Find where the given text appears and provide that cell's center as (x, y) coordinate. 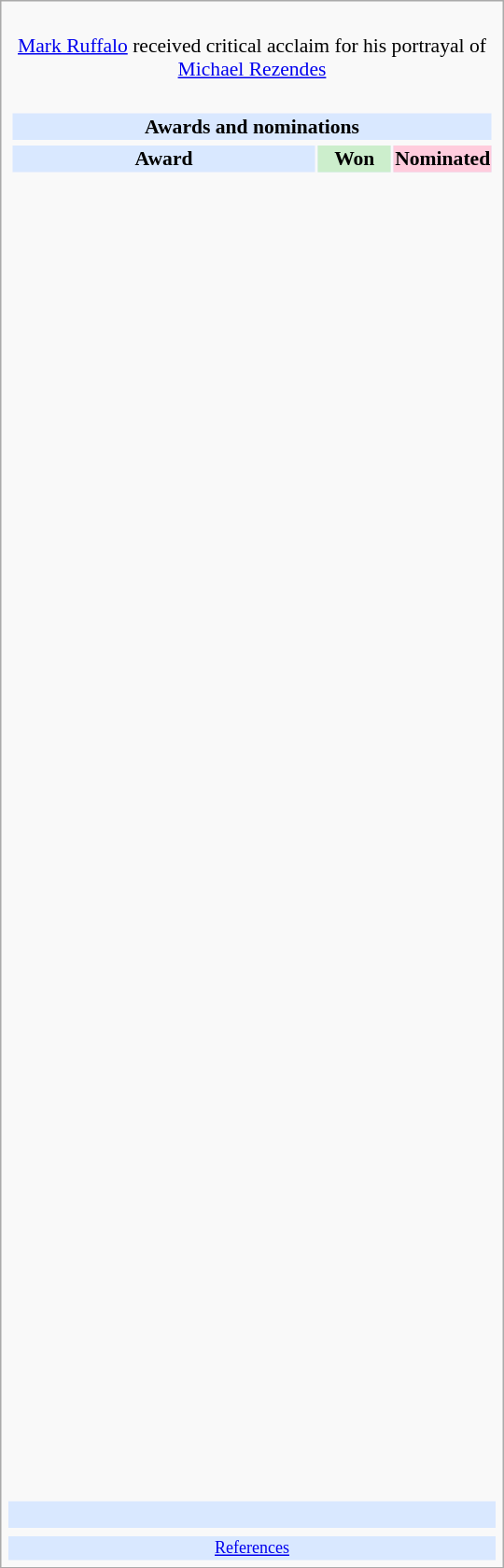
References (252, 1548)
Award (163, 159)
Nominated (442, 159)
Mark Ruffalo received critical acclaim for his portrayal of Michael Rezendes (252, 46)
Won (355, 159)
Awards and nominations Award Won Nominated (252, 791)
Awards and nominations (252, 126)
